Return the (X, Y) coordinate for the center point of the cell that contains the specified text.  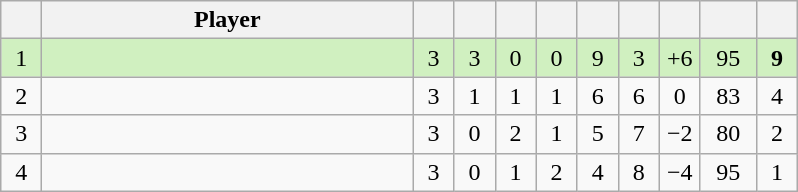
−2 (680, 134)
80 (728, 134)
5 (598, 134)
83 (728, 96)
−4 (680, 172)
+6 (680, 58)
7 (638, 134)
8 (638, 172)
Player (228, 20)
